Find where the given text appears and provide that cell's center as (x, y) coordinate. 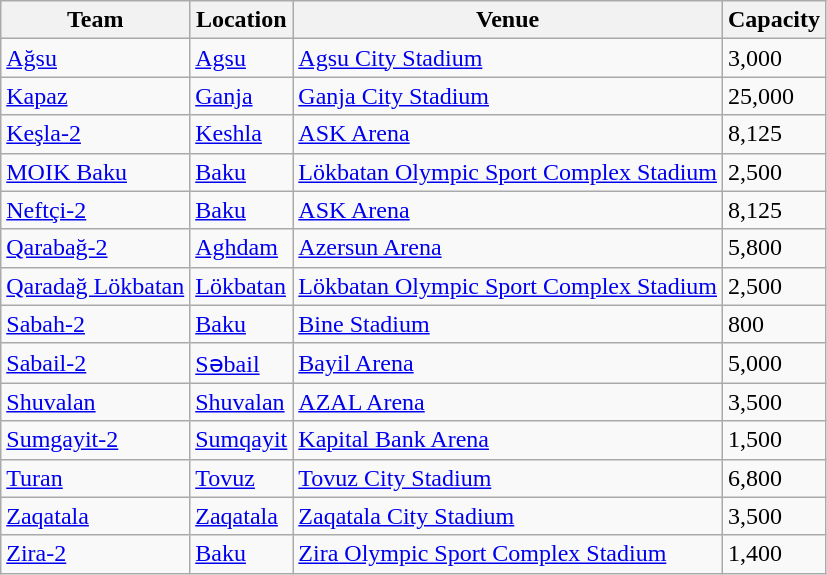
Ganja (242, 96)
Sumqayit (242, 440)
Capacity (774, 20)
3,000 (774, 58)
Kapaz (96, 96)
Lökbatan (242, 286)
Qarabağ-2 (96, 248)
Agsu City Stadium (508, 58)
Keşla-2 (96, 134)
1,400 (774, 554)
Team (96, 20)
Zaqatala City Stadium (508, 516)
Keshla (242, 134)
6,800 (774, 478)
Ganja City Stadium (508, 96)
1,500 (774, 440)
Tovuz (242, 478)
800 (774, 324)
Turan (96, 478)
Azersun Arena (508, 248)
Kapital Bank Arena (508, 440)
Neftçi-2 (96, 210)
Venue (508, 20)
Bayil Arena (508, 363)
AZAL Arena (508, 402)
Zira Olympic Sport Complex Stadium (508, 554)
Sumgayit-2 (96, 440)
5,800 (774, 248)
MOIK Baku (96, 172)
5,000 (774, 363)
Qaradağ Lökbatan (96, 286)
Səbail (242, 363)
Sabah-2 (96, 324)
Aghdam (242, 248)
Sabail-2 (96, 363)
Location (242, 20)
Ağsu (96, 58)
Tovuz City Stadium (508, 478)
Bine Stadium (508, 324)
25,000 (774, 96)
Zira-2 (96, 554)
Agsu (242, 58)
